Pinpoint the cell where the given text exists, returning its (x, y) midpoint coordinate. 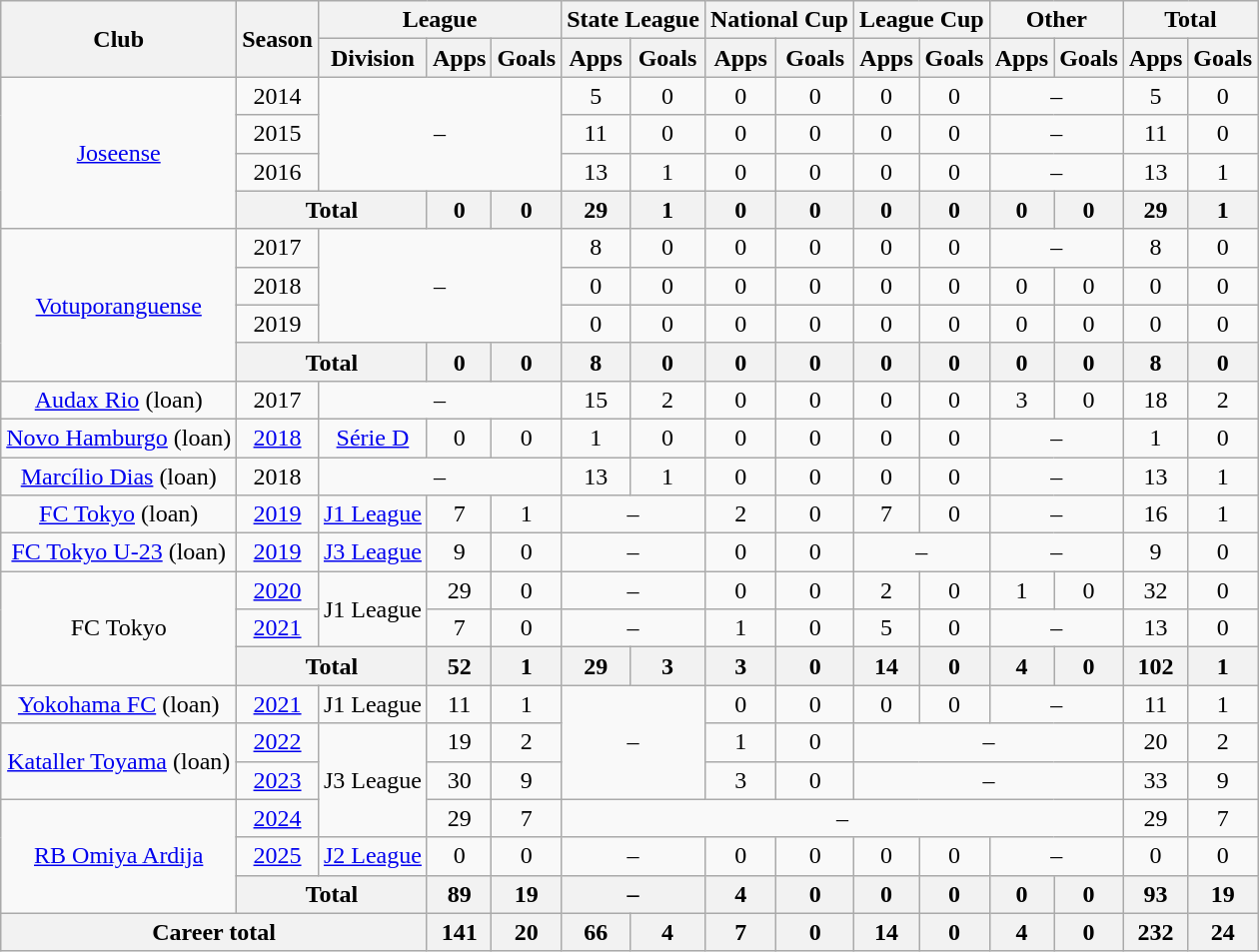
141 (459, 932)
2015 (278, 134)
24 (1223, 932)
2020 (278, 590)
Season (278, 39)
National Cup (779, 20)
2024 (278, 818)
Audax Rio (loan) (119, 400)
32 (1155, 590)
League (440, 20)
66 (596, 932)
Yokohama FC (loan) (119, 704)
League Cup (921, 20)
89 (459, 894)
Division (372, 58)
2023 (278, 780)
FC Tokyo (loan) (119, 514)
2025 (278, 856)
Série D (372, 438)
Votuporanguense (119, 305)
Other (1056, 20)
Kataller Toyama (loan) (119, 761)
52 (459, 666)
Novo Hamburgo (loan) (119, 438)
Career total (214, 932)
93 (1155, 894)
Joseense (119, 153)
18 (1155, 400)
30 (459, 780)
FC Tokyo U-23 (loan) (119, 552)
Club (119, 39)
2014 (278, 96)
FC Tokyo (119, 628)
Marcílio Dias (loan) (119, 476)
16 (1155, 514)
232 (1155, 932)
RB Omiya Ardija (119, 856)
2022 (278, 742)
102 (1155, 666)
15 (596, 400)
2016 (278, 172)
State League (633, 20)
J2 League (372, 856)
33 (1155, 780)
